Extract the (X, Y) coordinate from the center of the cell holding the provided text.  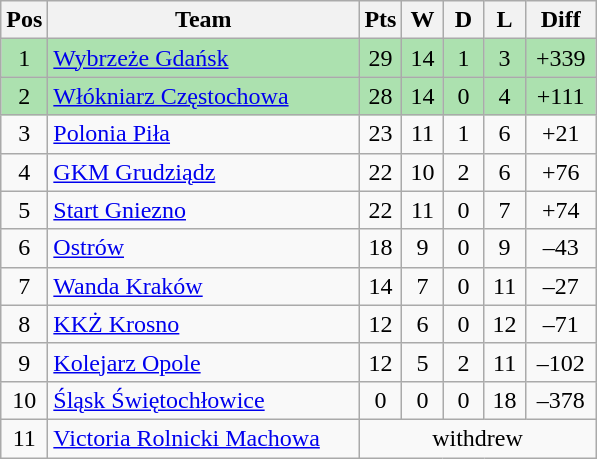
28 (380, 96)
Włókniarz Częstochowa (204, 96)
–378 (560, 400)
Kolejarz Opole (204, 362)
Victoria Rolnicki Machowa (204, 438)
Śląsk Świętochłowice (204, 400)
Wanda Kraków (204, 286)
Wybrzeże Gdańsk (204, 58)
23 (380, 134)
+111 (560, 96)
–102 (560, 362)
–27 (560, 286)
GKM Grudziądz (204, 172)
–43 (560, 248)
+76 (560, 172)
L (504, 20)
–71 (560, 324)
+74 (560, 210)
29 (380, 58)
+21 (560, 134)
Diff (560, 20)
D (464, 20)
8 (24, 324)
W (422, 20)
+339 (560, 58)
KKŻ Krosno (204, 324)
Start Gniezno (204, 210)
Ostrów (204, 248)
Polonia Piła (204, 134)
withdrew (478, 438)
Pts (380, 20)
Pos (24, 20)
Team (204, 20)
